From the cell containing the given text, extract its center point as (X, Y) coordinate. 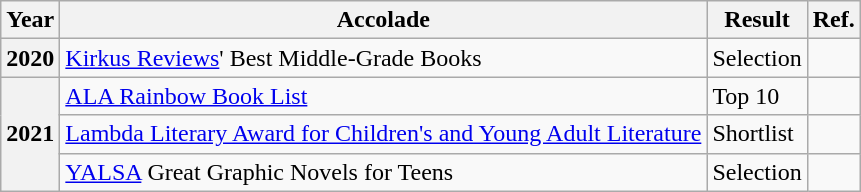
Year (30, 20)
Top 10 (757, 96)
Shortlist (757, 134)
ALA Rainbow Book List (384, 96)
2020 (30, 58)
YALSA Great Graphic Novels for Teens (384, 172)
Result (757, 20)
Lambda Literary Award for Children's and Young Adult Literature (384, 134)
Accolade (384, 20)
Kirkus Reviews' Best Middle-Grade Books (384, 58)
2021 (30, 134)
Ref. (834, 20)
